Return (x, y) of the center of cell containing provided text 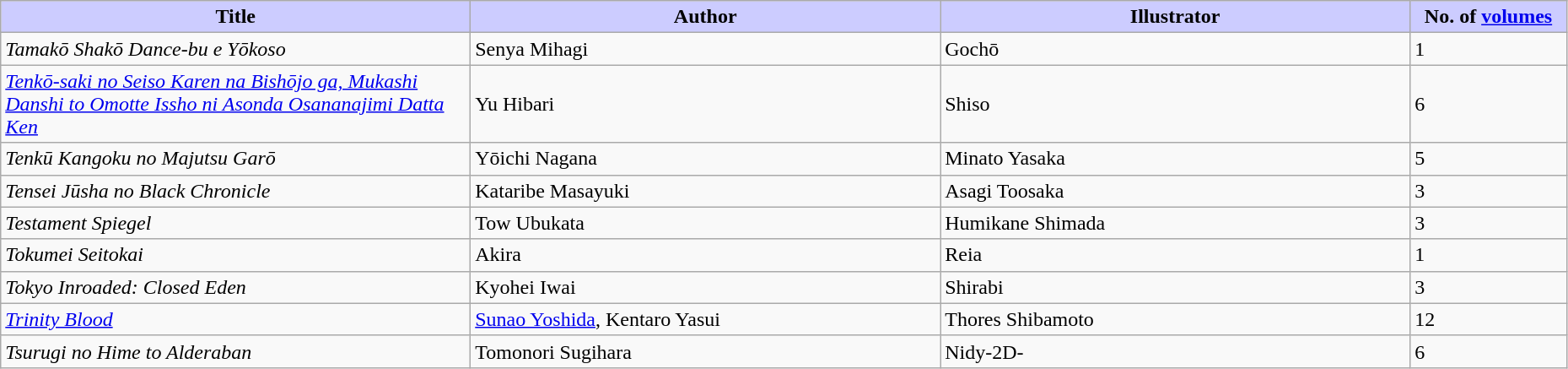
Tensei Jūsha no Black Chronicle (236, 191)
Asagi Toosaka (1176, 191)
12 (1489, 319)
Title (236, 17)
Tokumei Seitokai (236, 255)
Senya Mihagi (705, 49)
Illustrator (1176, 17)
Yu Hibari (705, 104)
Minato Yasaka (1176, 159)
Tow Ubukata (705, 223)
Testament Spiegel (236, 223)
Humikane Shimada (1176, 223)
Sunao Yoshida, Kentaro Yasui (705, 319)
Nidy-2D- (1176, 351)
Tenkū Kangoku no Majutsu Garō (236, 159)
Yōichi Nagana (705, 159)
Thores Shibamoto (1176, 319)
Tokyo Inroaded: Closed Eden (236, 287)
Tamakō Shakō Dance-bu e Yōkoso (236, 49)
5 (1489, 159)
Akira (705, 255)
Gochō (1176, 49)
Tenkō-saki no Seiso Karen na Bishōjo ga, Mukashi Danshi to Omotte Issho ni Asonda Osananajimi Datta Ken (236, 104)
Kyohei Iwai (705, 287)
Tsurugi no Hime to Alderaban (236, 351)
Tomonori Sugihara (705, 351)
No. of volumes (1489, 17)
Kataribe Masayuki (705, 191)
Reia (1176, 255)
Shiso (1176, 104)
Author (705, 17)
Trinity Blood (236, 319)
Shirabi (1176, 287)
